For the text-containing cell, return its midpoint in [x, y] coordinate format. 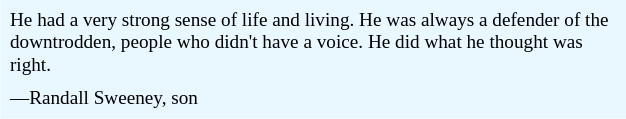
—Randall Sweeney, son [314, 99]
